Provide the [X, Y] coordinate of the cell's center where the given text is located.  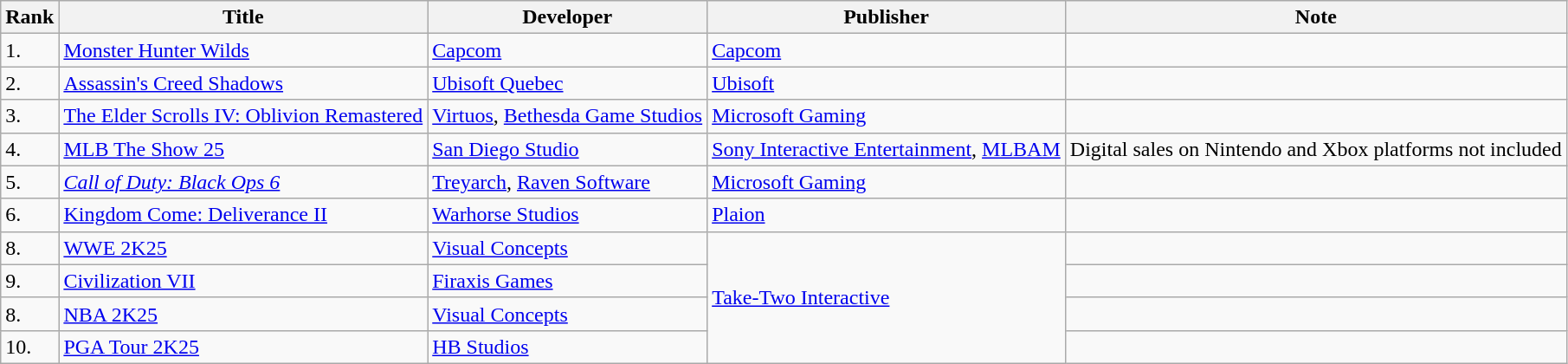
HB Studios [568, 347]
1. [29, 50]
Plaion [887, 215]
Civilization VII [243, 281]
The Elder Scrolls IV: Oblivion Remastered [243, 116]
PGA Tour 2K25 [243, 347]
Ubisoft Quebec [568, 83]
Ubisoft [887, 83]
MLB The Show 25 [243, 149]
Developer [568, 17]
Sony Interactive Entertainment, MLBAM [887, 149]
San Diego Studio [568, 149]
Call of Duty: Black Ops 6 [243, 182]
Note [1316, 17]
Monster Hunter Wilds [243, 50]
Treyarch, Raven Software [568, 182]
Virtuos, Bethesda Game Studios [568, 116]
Rank [29, 17]
Take-Two Interactive [887, 297]
9. [29, 281]
WWE 2K25 [243, 248]
4. [29, 149]
Firaxis Games [568, 281]
Warhorse Studios [568, 215]
2. [29, 83]
Publisher [887, 17]
5. [29, 182]
Kingdom Come: Deliverance II [243, 215]
6. [29, 215]
Digital sales on Nintendo and Xbox platforms not included [1316, 149]
10. [29, 347]
NBA 2K25 [243, 314]
3. [29, 116]
Title [243, 17]
Assassin's Creed Shadows [243, 83]
